Determine the [x, y] coordinate at the center of the cell enclosing the given text.  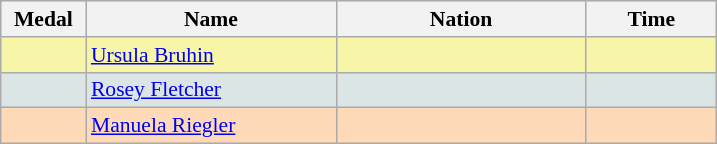
Nation [461, 19]
Name [211, 19]
Rosey Fletcher [211, 90]
Manuela Riegler [211, 126]
Medal [44, 19]
Time [651, 19]
Ursula Bruhin [211, 55]
